Locate the cell with the specified text and output its (x, y) center coordinate. 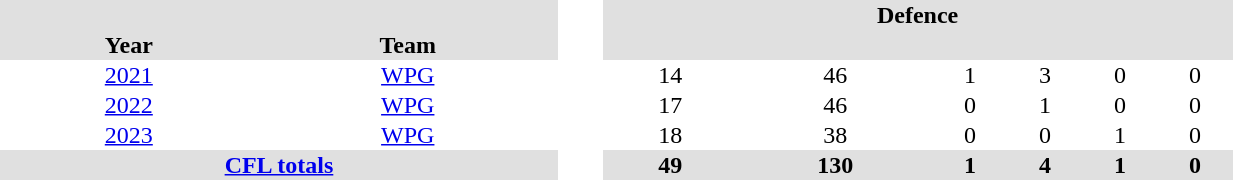
Team (408, 45)
Year (129, 45)
14 (670, 75)
4 (1046, 165)
2023 (129, 135)
38 (836, 135)
17 (670, 105)
130 (836, 165)
18 (670, 135)
49 (670, 165)
2022 (129, 105)
Defence (918, 15)
3 (1046, 75)
2021 (129, 75)
CFL totals (279, 165)
